For the text-containing cell, return its midpoint in (X, Y) coordinate format. 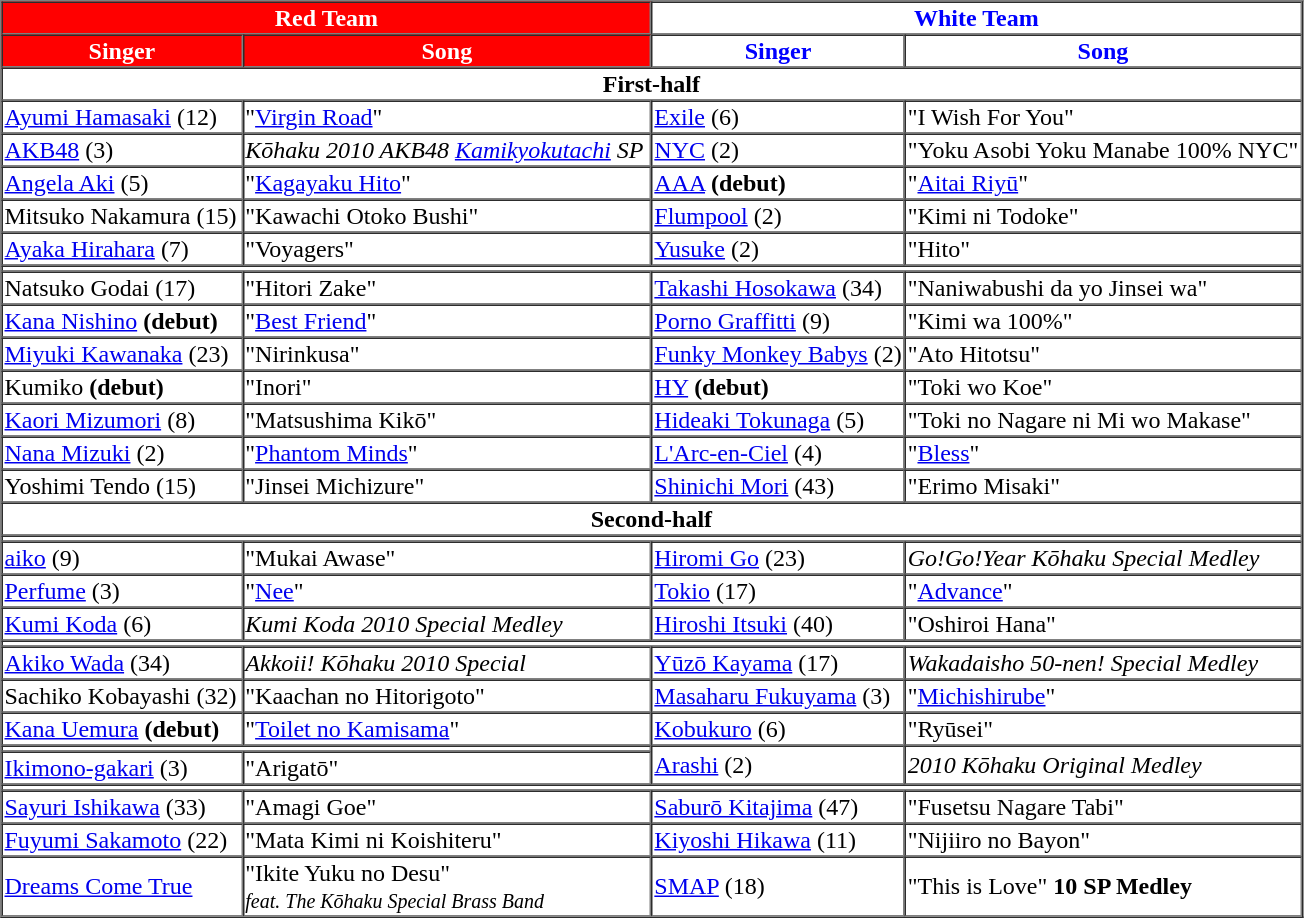
"Kimi ni Todoke" (1104, 216)
Kōhaku 2010 AKB48 Kamikyokutachi SP (446, 150)
Kaori Mizumori (8) (122, 420)
Ayaka Hirahara (7) (122, 248)
"Hitori Zake" (446, 288)
Ikimono-gakari (3) (122, 768)
Yoshimi Tendo (15) (122, 486)
Tokio (17) (778, 590)
Kobukuro (6) (778, 728)
Kana Uemura (debut) (122, 728)
"Inori" (446, 386)
"Oshiroi Hana" (1104, 624)
"Kimi wa 100%" (1104, 320)
"Bless" (1104, 452)
Angela Aki (5) (122, 182)
Kana Nishino (debut) (122, 320)
2010 Kōhaku Original Medley (1104, 766)
"Matsushima Kikō" (446, 420)
Yusuke (2) (778, 248)
"Kaachan no Hitorigoto" (446, 696)
"Mata Kimi ni Koishiteru" (446, 840)
Flumpool (2) (778, 216)
"Erimo Misaki" (1104, 486)
"Toki wo Koe" (1104, 386)
AAA (debut) (778, 182)
Miyuki Kawanaka (23) (122, 354)
First-half (652, 84)
Hideaki Tokunaga (5) (778, 420)
Masaharu Fukuyama (3) (778, 696)
"Ryūsei" (1104, 728)
SMAP (18) (778, 886)
"Kawachi Otoko Bushi" (446, 216)
L'Arc-en-Ciel (4) (778, 452)
Porno Graffitti (9) (778, 320)
Yūzō Kayama (17) (778, 662)
"Toilet no Kamisama" (446, 728)
"Amagi Goe" (446, 806)
AKB48 (3) (122, 150)
"Advance" (1104, 590)
Hiroshi Itsuki (40) (778, 624)
"Nijiiro no Bayon" (1104, 840)
aiko (9) (122, 558)
"Nirinkusa" (446, 354)
"Ikite Yuku no Desu" feat. The Kōhaku Special Brass Band (446, 886)
Natsuko Godai (17) (122, 288)
NYC (2) (778, 150)
"Jinsei Michizure" (446, 486)
Kumi Koda 2010 Special Medley (446, 624)
Nana Mizuki (2) (122, 452)
"Naniwabushi da yo Jinsei wa" (1104, 288)
Sayuri Ishikawa (33) (122, 806)
"I Wish For You" (1104, 116)
Arashi (2) (778, 766)
"Yoku Asobi Yoku Manabe 100% NYC" (1104, 150)
Kiyoshi Hikawa (11) (778, 840)
"This is Love" 10 SP Medley (1104, 886)
Mitsuko Nakamura (15) (122, 216)
Go!Go!Year Kōhaku Special Medley (1104, 558)
Fuyumi Sakamoto (22) (122, 840)
"Voyagers" (446, 248)
Wakadaisho 50-nen! Special Medley (1104, 662)
"Michishirube" (1104, 696)
White Team (976, 18)
"Phantom Minds" (446, 452)
"Arigatō" (446, 768)
"Fusetsu Nagare Tabi" (1104, 806)
Dreams Come True (122, 886)
"Best Friend" (446, 320)
"Aitai Riyū" (1104, 182)
"Toki no Nagare ni Mi wo Makase" (1104, 420)
Red Team (327, 18)
"Mukai Awase" (446, 558)
Akkoii! Kōhaku 2010 Special (446, 662)
Shinichi Mori (43) (778, 486)
Funky Monkey Babys (2) (778, 354)
Ayumi Hamasaki (12) (122, 116)
Second-half (652, 518)
"Virgin Road" (446, 116)
Saburō Kitajima (47) (778, 806)
Sachiko Kobayashi (32) (122, 696)
Kumi Koda (6) (122, 624)
"Ato Hitotsu" (1104, 354)
Exile (6) (778, 116)
HY (debut) (778, 386)
Hiromi Go (23) (778, 558)
Kumiko (debut) (122, 386)
"Kagayaku Hito" (446, 182)
Takashi Hosokawa (34) (778, 288)
"Hito" (1104, 248)
"Nee" (446, 590)
Akiko Wada (34) (122, 662)
Perfume (3) (122, 590)
